Extract the [x, y] coordinate from the center of the cell holding the provided text.  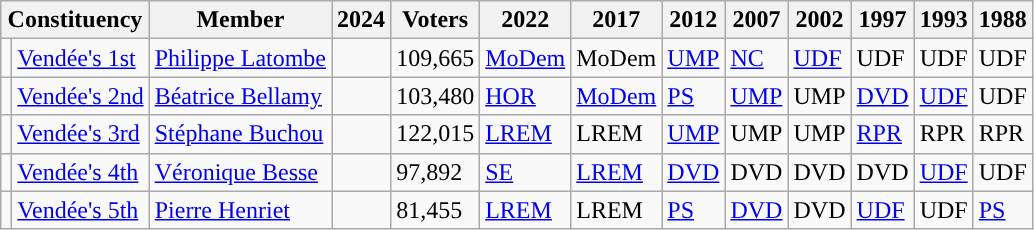
Pierre Henriet [240, 210]
Vendée's 5th [80, 210]
103,480 [436, 96]
Member [240, 20]
2024 [362, 20]
1988 [1002, 20]
Véronique Besse [240, 172]
2012 [694, 20]
1993 [944, 20]
122,015 [436, 134]
Béatrice Bellamy [240, 96]
Vendée's 3rd [80, 134]
2002 [820, 20]
2007 [756, 20]
2022 [526, 20]
97,892 [436, 172]
1997 [882, 20]
NC [756, 58]
81,455 [436, 210]
Constituency [75, 20]
2017 [616, 20]
109,665 [436, 58]
Vendée's 4th [80, 172]
Vendée's 1st [80, 58]
Vendée's 2nd [80, 96]
HOR [526, 96]
Philippe Latombe [240, 58]
Stéphane Buchou [240, 134]
SE [526, 172]
Voters [436, 20]
